Determine the [x, y] coordinate at the center of the cell enclosing the given text.  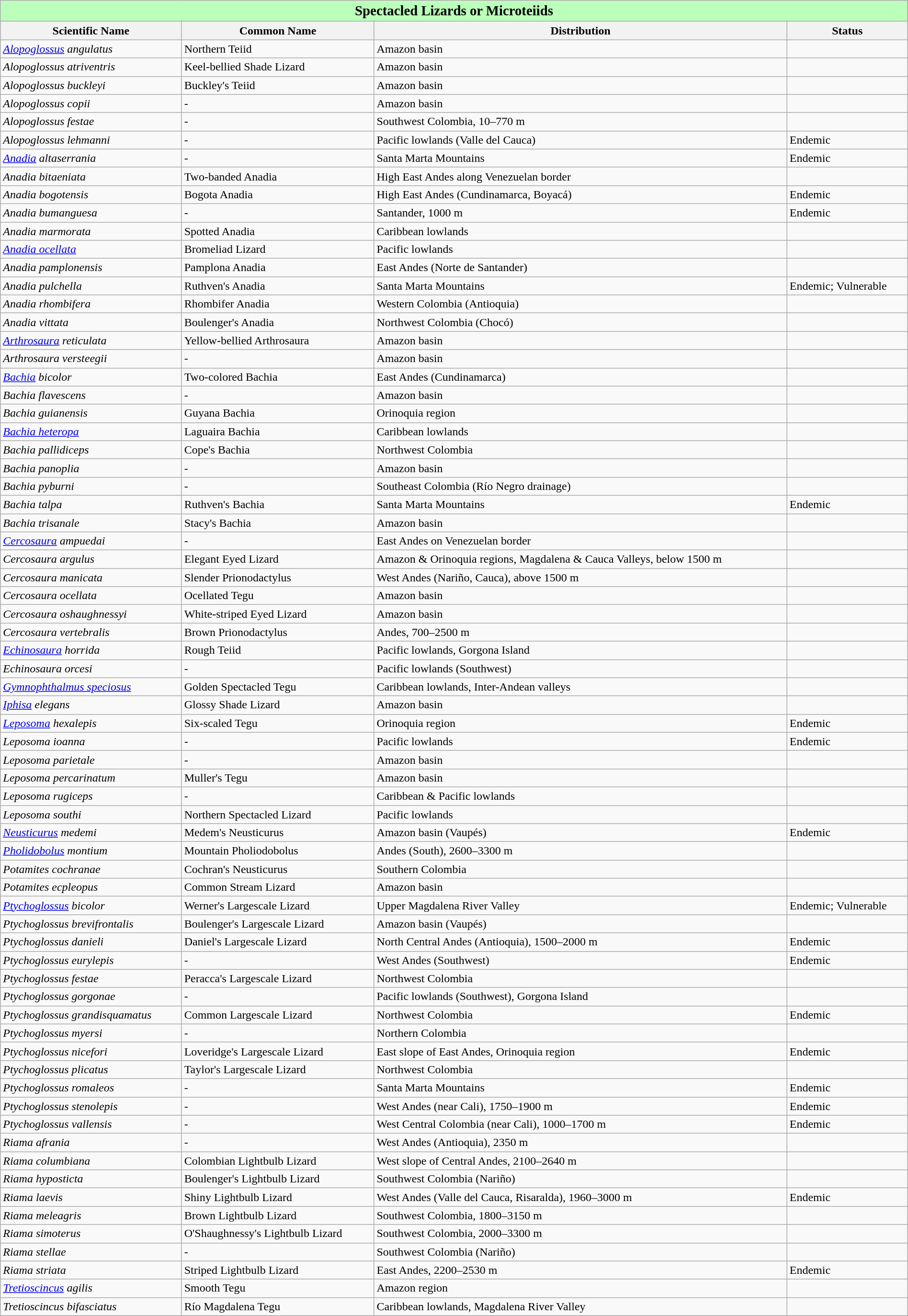
Mountain Pholiodobolus [278, 851]
Leposoma percarinatum [91, 778]
Tretioscincus bifasciatus [91, 1306]
Colombian Lightbulb Lizard [278, 1161]
Distribution [580, 31]
Rough Teiid [278, 650]
Pamplona Anadia [278, 268]
Stacy's Bachia [278, 522]
Shiny Lightbulb Lizard [278, 1197]
Amazon & Orinoquia regions, Magdalena & Cauca Valleys, below 1500 m [580, 559]
Striped Lightbulb Lizard [278, 1270]
Riama stellae [91, 1252]
Echinosaura horrida [91, 650]
Boulenger's Anadia [278, 322]
West slope of Central Andes, 2100–2640 m [580, 1161]
Bachia flavescens [91, 395]
Andes (South), 2600–3300 m [580, 851]
East Andes (Norte de Santander) [580, 268]
Río Magdalena Tegu [278, 1306]
Ptychoglossus romaleos [91, 1088]
Amazon region [580, 1288]
Brown Prionodactylus [278, 632]
Bachia panoplia [91, 468]
Anadia rhombifera [91, 304]
Riama simoterus [91, 1234]
Iphisa elegans [91, 705]
Riama striata [91, 1270]
Peracca's Largescale Lizard [278, 978]
Leposoma ioanna [91, 741]
West Andes (Valle del Cauca, Risaralda), 1960–3000 m [580, 1197]
Spotted Anadia [278, 231]
White-striped Eyed Lizard [278, 614]
Two-banded Anadia [278, 176]
Pacific lowlands, Gorgona Island [580, 650]
Common Largescale Lizard [278, 1015]
Riama columbiana [91, 1161]
Southern Colombia [580, 869]
Pacific lowlands (Southwest) [580, 669]
Bogota Anadia [278, 194]
Slender Prionodactylus [278, 578]
Neusticurus medemi [91, 833]
East slope of East Andes, Orinoquia region [580, 1051]
Bachia heteropa [91, 431]
Six-scaled Tegu [278, 723]
Riama laevis [91, 1197]
Bachia bicolor [91, 377]
Gymnophthalmus speciosus [91, 687]
Muller's Tegu [278, 778]
Scientific Name [91, 31]
Northern Colombia [580, 1033]
West Andes (Nariño, Cauca), above 1500 m [580, 578]
Anadia vittata [91, 322]
Alopoglossus buckleyi [91, 85]
West Central Colombia (near Cali), 1000–1700 m [580, 1124]
Anadia bogotensis [91, 194]
Anadia bumanguesa [91, 213]
Yellow-bellied Arthrosaura [278, 340]
Cercosaura ampuedai [91, 541]
Anadia marmorata [91, 231]
Alopoglossus copii [91, 103]
Ptychoglossus grandisquamatus [91, 1015]
East Andes (Cundinamarca) [580, 377]
Bachia talpa [91, 504]
Ocellated Tegu [278, 596]
Cope's Bachia [278, 450]
Elegant Eyed Lizard [278, 559]
Southwest Colombia, 1800–3150 m [580, 1215]
Potamites ecpleopus [91, 887]
Southwest Colombia, 2000–3300 m [580, 1234]
Northwest Colombia (Chocó) [580, 322]
Ptychoglossus stenolepis [91, 1106]
Cercosaura ocellata [91, 596]
Daniel's Largescale Lizard [278, 942]
Cercosaura oshaughnessyi [91, 614]
Buckley's Teiid [278, 85]
Anadia pamplonensis [91, 268]
Tretioscincus agilis [91, 1288]
Riama hyposticta [91, 1179]
Boulenger's Lightbulb Lizard [278, 1179]
Ptychoglossus brevifrontalis [91, 924]
Northern Spectacled Lizard [278, 815]
Ptychoglossus vallensis [91, 1124]
Two-colored Bachia [278, 377]
Southwest Colombia, 10–770 m [580, 122]
West Andes (Southwest) [580, 960]
O'Shaughnessy's Lightbulb Lizard [278, 1234]
Cercosaura argulus [91, 559]
East Andes on Venezuelan border [580, 541]
Bachia guianensis [91, 413]
Golden Spectacled Tegu [278, 687]
Leposoma rugiceps [91, 796]
Glossy Shade Lizard [278, 705]
Alopoglossus atriventris [91, 67]
Guyana Bachia [278, 413]
Pacific lowlands (Valle del Cauca) [580, 140]
Western Colombia (Antioquia) [580, 304]
Pacific lowlands (Southwest), Gorgona Island [580, 997]
Leposoma southi [91, 815]
Cercosaura manicata [91, 578]
Medem's Neusticurus [278, 833]
High East Andes along Venezuelan border [580, 176]
Smooth Tegu [278, 1288]
Andes, 700–2500 m [580, 632]
Common Stream Lizard [278, 887]
Taylor's Largescale Lizard [278, 1069]
Keel-bellied Shade Lizard [278, 67]
Caribbean lowlands, Inter-Andean valleys [580, 687]
Spectacled Lizards or Microteiids [454, 11]
Riama afrania [91, 1143]
Ptychoglossus myersi [91, 1033]
Common Name [278, 31]
Ptychoglossus bicolor [91, 906]
Werner's Largescale Lizard [278, 906]
Southeast Colombia (Río Negro drainage) [580, 486]
Status [847, 31]
Ruthven's Anadia [278, 286]
Caribbean lowlands, Magdalena River Valley [580, 1306]
Leposoma parietale [91, 760]
Bachia pallidiceps [91, 450]
East Andes, 2200–2530 m [580, 1270]
Bachia trisanale [91, 522]
Alopoglossus lehmanni [91, 140]
Ptychoglossus nicefori [91, 1051]
Ptychoglossus plicatus [91, 1069]
Rhombifer Anadia [278, 304]
Potamites cochranae [91, 869]
Alopoglossus angulatus [91, 49]
Laguaira Bachia [278, 431]
Bachia pyburni [91, 486]
Ruthven's Bachia [278, 504]
Bromeliad Lizard [278, 250]
West Andes (Antioquia), 2350 m [580, 1143]
Anadia altaserrania [91, 158]
Ptychoglossus gorgonae [91, 997]
Arthrosaura reticulata [91, 340]
Alopoglossus festae [91, 122]
Caribbean & Pacific lowlands [580, 796]
Loveridge's Largescale Lizard [278, 1051]
Arthrosaura versteegii [91, 359]
Anadia bitaeniata [91, 176]
Cercosaura vertebralis [91, 632]
Pholidobolus montium [91, 851]
Ptychoglossus festae [91, 978]
Cochran's Neusticurus [278, 869]
Riama meleagris [91, 1215]
Ptychoglossus danieli [91, 942]
Brown Lightbulb Lizard [278, 1215]
Santander, 1000 m [580, 213]
North Central Andes (Antioquia), 1500–2000 m [580, 942]
Echinosaura orcesi [91, 669]
Upper Magdalena River Valley [580, 906]
Ptychoglossus eurylepis [91, 960]
West Andes (near Cali), 1750–1900 m [580, 1106]
Leposoma hexalepis [91, 723]
Anadia ocellata [91, 250]
Northern Teiid [278, 49]
Boulenger's Largescale Lizard [278, 924]
High East Andes (Cundinamarca, Boyacá) [580, 194]
Anadia pulchella [91, 286]
